Locate the cell with the specified text and output its [X, Y] center coordinate. 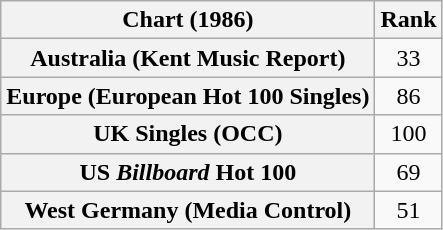
69 [408, 172]
Australia (Kent Music Report) [188, 58]
UK Singles (OCC) [188, 134]
33 [408, 58]
86 [408, 96]
51 [408, 210]
West Germany (Media Control) [188, 210]
100 [408, 134]
US Billboard Hot 100 [188, 172]
Chart (1986) [188, 20]
Rank [408, 20]
Europe (European Hot 100 Singles) [188, 96]
